Extract the [X, Y] coordinate from the center of the cell holding the provided text.  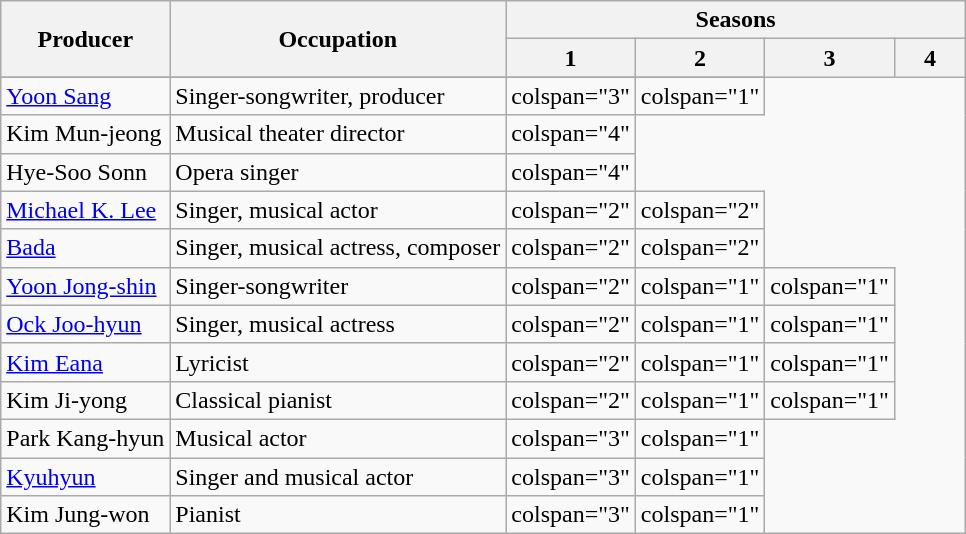
Bada [86, 248]
Kim Mun-jeong [86, 134]
Hye-Soo Sonn [86, 172]
Seasons [736, 20]
Ock Joo-hyun [86, 324]
Park Kang-hyun [86, 438]
Lyricist [338, 362]
Musical actor [338, 438]
Yoon Sang [86, 96]
2 [700, 58]
Singer, musical actress, composer [338, 248]
4 [930, 58]
Pianist [338, 515]
1 [571, 58]
Singer-songwriter, producer [338, 96]
Kyuhyun [86, 477]
Kim Ji-yong [86, 400]
Musical theater director [338, 134]
Occupation [338, 39]
Singer, musical actress [338, 324]
Singer, musical actor [338, 210]
Yoon Jong-shin [86, 286]
Producer [86, 39]
Opera singer [338, 172]
Kim Jung-won [86, 515]
Singer-songwriter [338, 286]
Michael K. Lee [86, 210]
Singer and musical actor [338, 477]
Kim Eana [86, 362]
3 [830, 58]
Classical pianist [338, 400]
